Return the [X, Y] coordinate for the center point of the cell that contains the specified text.  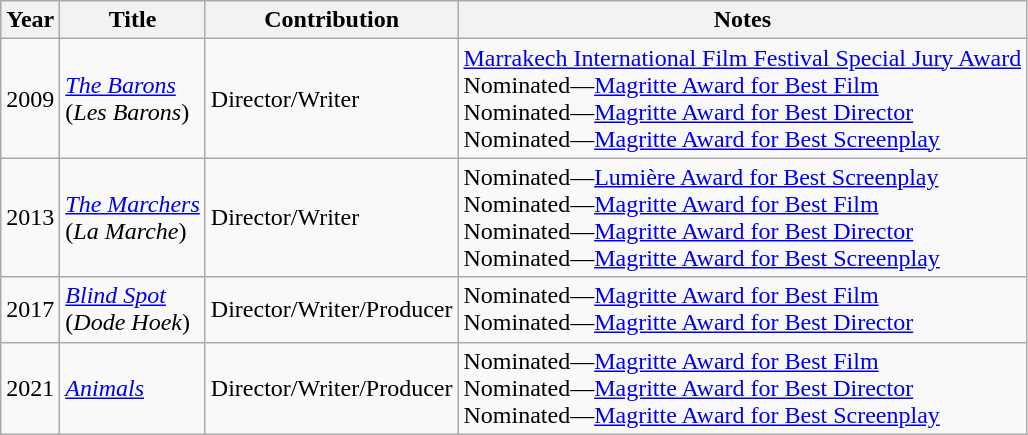
Title [133, 20]
Year [30, 20]
The Barons(Les Barons) [133, 98]
2013 [30, 218]
2009 [30, 98]
2017 [30, 310]
Contribution [332, 20]
The Marchers(La Marche) [133, 218]
Nominated—Magritte Award for Best FilmNominated—Magritte Award for Best DirectorNominated—Magritte Award for Best Screenplay [742, 388]
Nominated—Magritte Award for Best FilmNominated—Magritte Award for Best Director [742, 310]
Animals [133, 388]
Blind Spot(Dode Hoek) [133, 310]
Notes [742, 20]
2021 [30, 388]
